Provide the (x, y) coordinate of the cell's center where the given text is located.  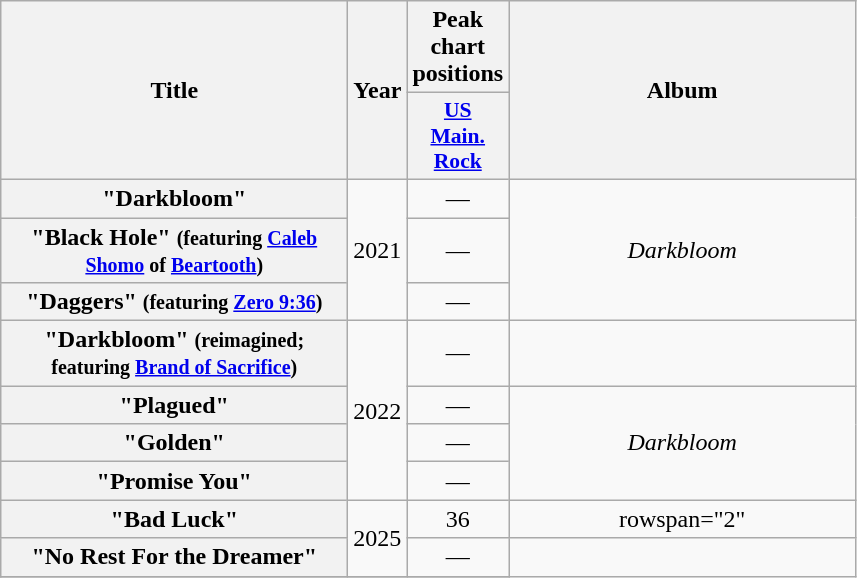
"Golden" (174, 443)
Peak chart positions (458, 47)
Album (682, 90)
"Promise You" (174, 481)
"Darkbloom" (174, 198)
2022 (378, 410)
"Plagued" (174, 405)
"Black Hole" (featuring Caleb Shomo of Beartooth) (174, 250)
Title (174, 90)
Year (378, 90)
"Darkbloom" (reimagined; featuring Brand of Sacrifice) (174, 354)
rowspan="2" (682, 519)
"Bad Luck" (174, 519)
36 (458, 519)
2021 (378, 250)
2025 (378, 538)
"No Rest For the Dreamer" (174, 557)
"Daggers" (featuring Zero 9:36) (174, 302)
USMain.Rock (458, 136)
